From the cell containing the given text, extract its center point as (x, y) coordinate. 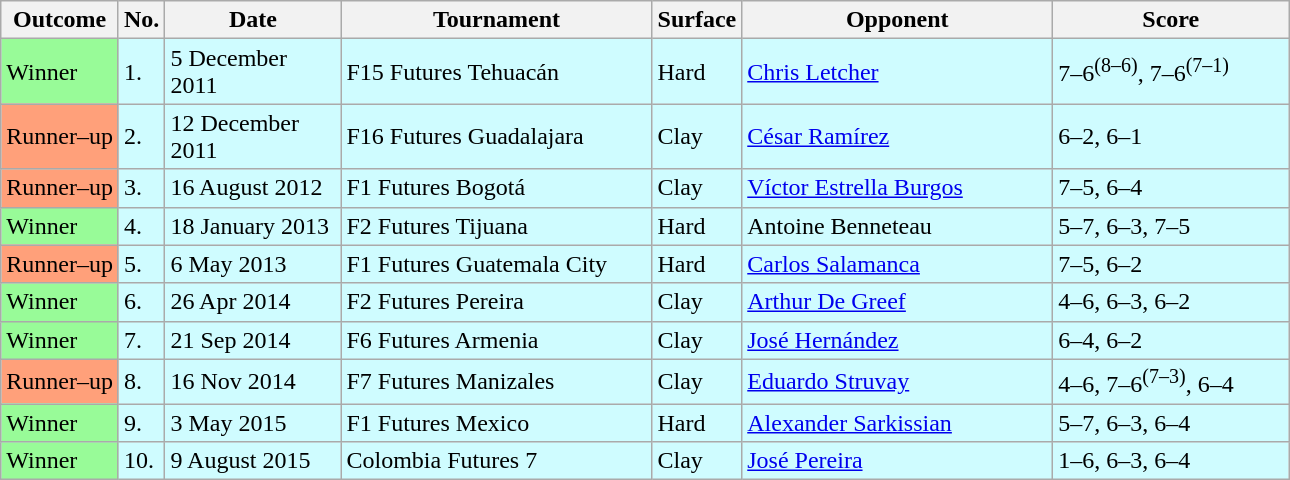
Surface (697, 20)
César Ramírez (898, 136)
21 Sep 2014 (253, 340)
Antoine Benneteau (898, 226)
José Hernández (898, 340)
8. (141, 382)
F7 Futures Manizales (496, 382)
F16 Futures Guadalajara (496, 136)
Colombia Futures 7 (496, 461)
F2 Futures Pereira (496, 302)
16 Nov 2014 (253, 382)
7. (141, 340)
2. (141, 136)
F1 Futures Guatemala City (496, 264)
Opponent (898, 20)
6–2, 6–1 (1171, 136)
12 December 2011 (253, 136)
F6 Futures Armenia (496, 340)
4. (141, 226)
F1 Futures Bogotá (496, 188)
5–7, 6–3, 6–4 (1171, 423)
9 August 2015 (253, 461)
6 May 2013 (253, 264)
6–4, 6–2 (1171, 340)
Score (1171, 20)
5 December 2011 (253, 72)
10. (141, 461)
1–6, 6–3, 6–4 (1171, 461)
F15 Futures Tehuacán (496, 72)
4–6, 7–6(7–3), 6–4 (1171, 382)
F1 Futures Mexico (496, 423)
5. (141, 264)
No. (141, 20)
9. (141, 423)
7–5, 6–4 (1171, 188)
1. (141, 72)
7–5, 6–2 (1171, 264)
F2 Futures Tijuana (496, 226)
4–6, 6–3, 6–2 (1171, 302)
6. (141, 302)
3. (141, 188)
Carlos Salamanca (898, 264)
José Pereira (898, 461)
26 Apr 2014 (253, 302)
Eduardo Struvay (898, 382)
5–7, 6–3, 7–5 (1171, 226)
Alexander Sarkissian (898, 423)
3 May 2015 (253, 423)
7–6(8–6), 7–6(7–1) (1171, 72)
16 August 2012 (253, 188)
Outcome (60, 20)
Tournament (496, 20)
Arthur De Greef (898, 302)
Chris Letcher (898, 72)
Víctor Estrella Burgos (898, 188)
Date (253, 20)
18 January 2013 (253, 226)
